For the text-containing cell, return its midpoint in [X, Y] coordinate format. 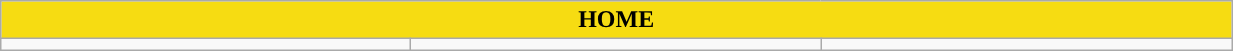
HOME [616, 20]
